Search for the cell housing the specified text and yield its [X, Y] center coordinate. 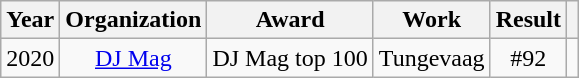
#92 [528, 58]
DJ Mag [134, 58]
Work [432, 20]
2020 [30, 58]
Year [30, 20]
Tungevaag [432, 58]
Result [528, 20]
DJ Mag top 100 [290, 58]
Award [290, 20]
Organization [134, 20]
